For the text-containing cell, return its midpoint in (x, y) coordinate format. 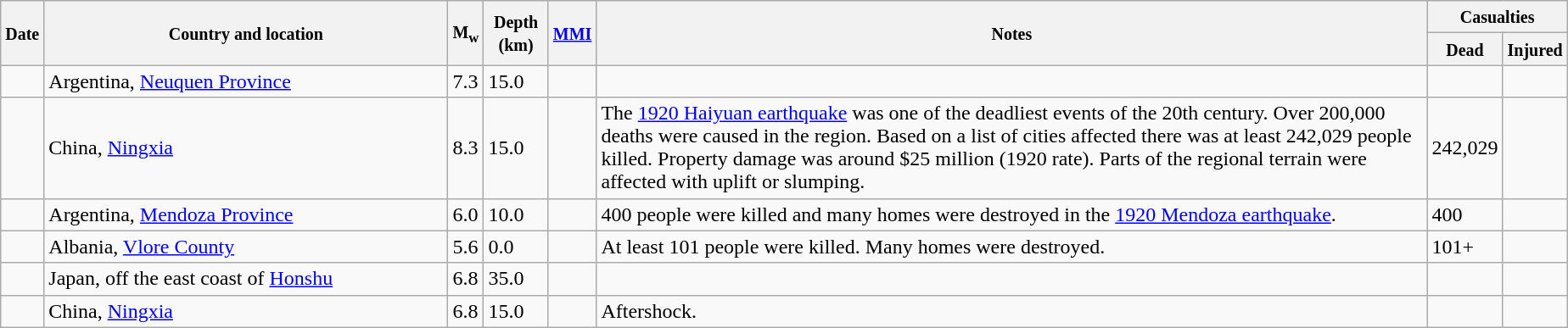
101+ (1464, 247)
Date (22, 33)
At least 101 people were killed. Many homes were destroyed. (1011, 247)
5.6 (466, 247)
Injured (1535, 49)
Argentina, Neuquen Province (246, 81)
Depth (km) (516, 33)
Country and location (246, 33)
7.3 (466, 81)
8.3 (466, 147)
Japan, off the east coast of Honshu (246, 279)
Dead (1464, 49)
6.0 (466, 214)
Notes (1011, 33)
Argentina, Mendoza Province (246, 214)
400 (1464, 214)
10.0 (516, 214)
MMI (572, 33)
400 people were killed and many homes were destroyed in the 1920 Mendoza earthquake. (1011, 214)
0.0 (516, 247)
Mw (466, 33)
Casualties (1497, 17)
Aftershock. (1011, 311)
35.0 (516, 279)
242,029 (1464, 147)
Albania, Vlore County (246, 247)
